Capture the cell that displays the provided text and extract its (x, y) central coordinate. 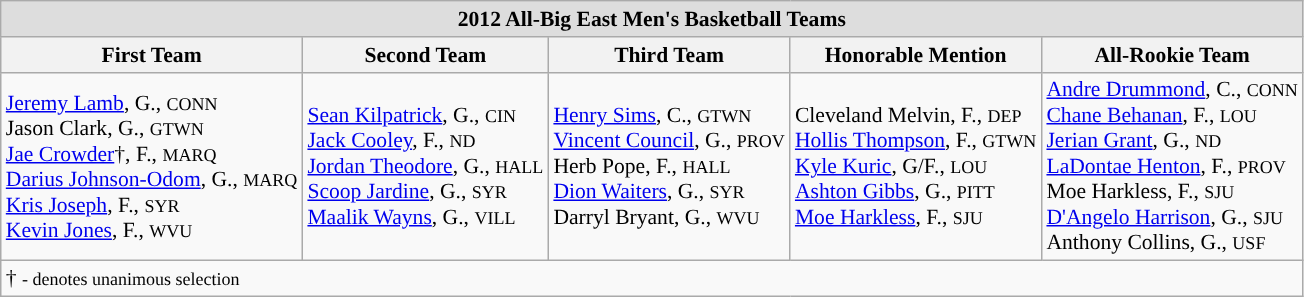
Second Team (425, 55)
All-Rookie Team (1172, 55)
† - denotes unanimous selection (652, 279)
Honorable Mention (916, 55)
Cleveland Melvin, F., DEPHollis Thompson, F., GTWNKyle Kuric, G/F., LOUAshton Gibbs, G., PITTMoe Harkless, F., SJU (916, 166)
Third Team (669, 55)
Jeremy Lamb, G., CONNJason Clark, G., GTWNJae Crowder†, F., MARQDarius Johnson-Odom, G., MARQKris Joseph, F., SYRKevin Jones, F., WVU (152, 166)
2012 All-Big East Men's Basketball Teams (652, 19)
Henry Sims, C., GTWNVincent Council, G., PROVHerb Pope, F., HALLDion Waiters, G., SYRDarryl Bryant, G., WVU (669, 166)
Sean Kilpatrick, G., CINJack Cooley, F., NDJordan Theodore, G., HALLScoop Jardine, G., SYRMaalik Wayns, G., VILL (425, 166)
First Team (152, 55)
